Locate the cell with the specified text and output its [X, Y] center coordinate. 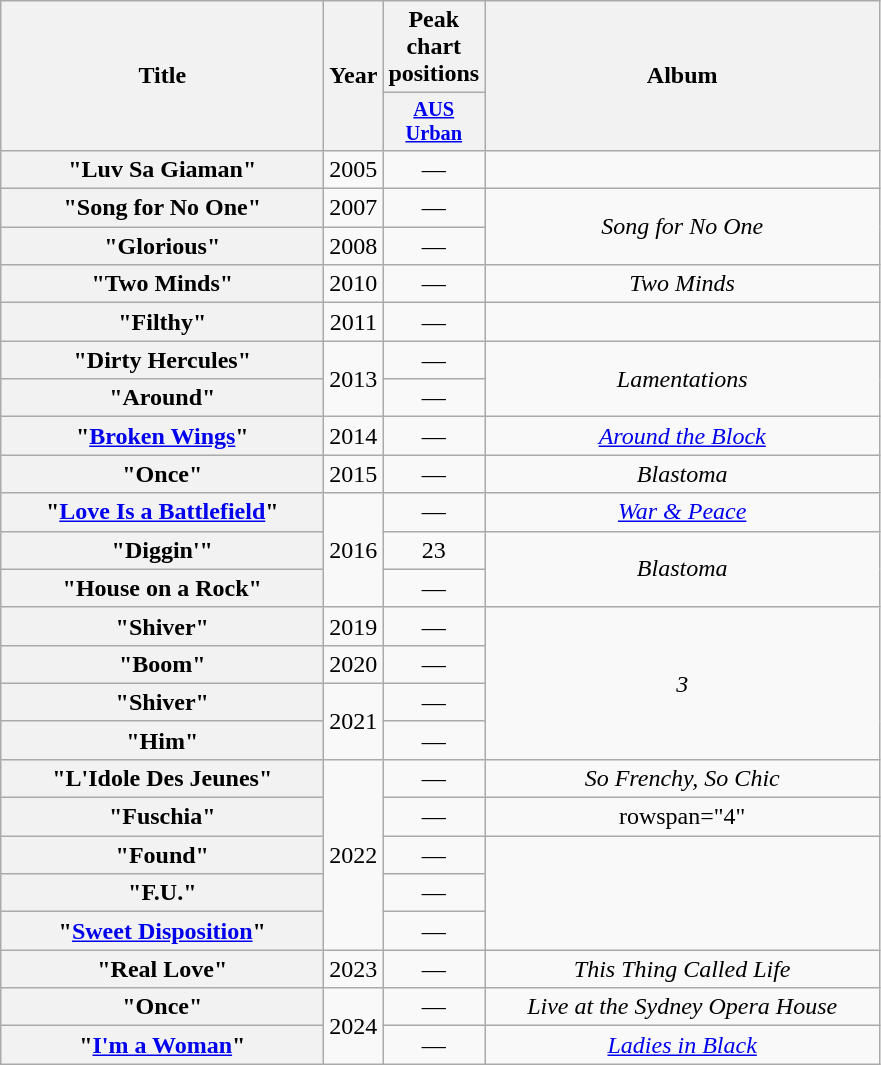
23 [434, 550]
"Song for No One" [162, 208]
2010 [354, 284]
2022 [354, 854]
rowspan="4" [682, 817]
2023 [354, 969]
Title [162, 76]
"Found" [162, 855]
"Filthy" [162, 322]
"Around" [162, 398]
"Luv Sa Giaman" [162, 169]
"Diggin'" [162, 550]
2007 [354, 208]
2024 [354, 1026]
2015 [354, 474]
2016 [354, 550]
2019 [354, 626]
"Dirty Hercules" [162, 360]
2014 [354, 436]
"Boom" [162, 664]
"F.U." [162, 893]
"Glorious" [162, 246]
Album [682, 76]
2013 [354, 379]
2020 [354, 664]
"Two Minds" [162, 284]
War & Peace [682, 512]
"Broken Wings" [162, 436]
Peak chart positions [434, 47]
2008 [354, 246]
So Frenchy, So Chic [682, 778]
"Fuschia" [162, 817]
2005 [354, 169]
"Him" [162, 740]
AUSUrban [434, 122]
Around the Block [682, 436]
"Real Love" [162, 969]
"I'm a Woman" [162, 1045]
Live at the Sydney Opera House [682, 1007]
"Love Is a Battlefield" [162, 512]
"House on a Rock" [162, 588]
"L'Idole Des Jeunes" [162, 778]
Two Minds [682, 284]
Ladies in Black [682, 1045]
This Thing Called Life [682, 969]
Song for No One [682, 227]
2011 [354, 322]
Lamentations [682, 379]
Year [354, 76]
"Sweet Disposition" [162, 931]
2021 [354, 721]
3 [682, 683]
